Pinpoint the cell where the given text exists, returning its [x, y] midpoint coordinate. 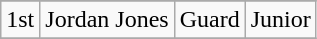
1st [20, 20]
Guard [210, 20]
Jordan Jones [107, 20]
Junior [280, 20]
